Capture the cell that displays the provided text and extract its (x, y) central coordinate. 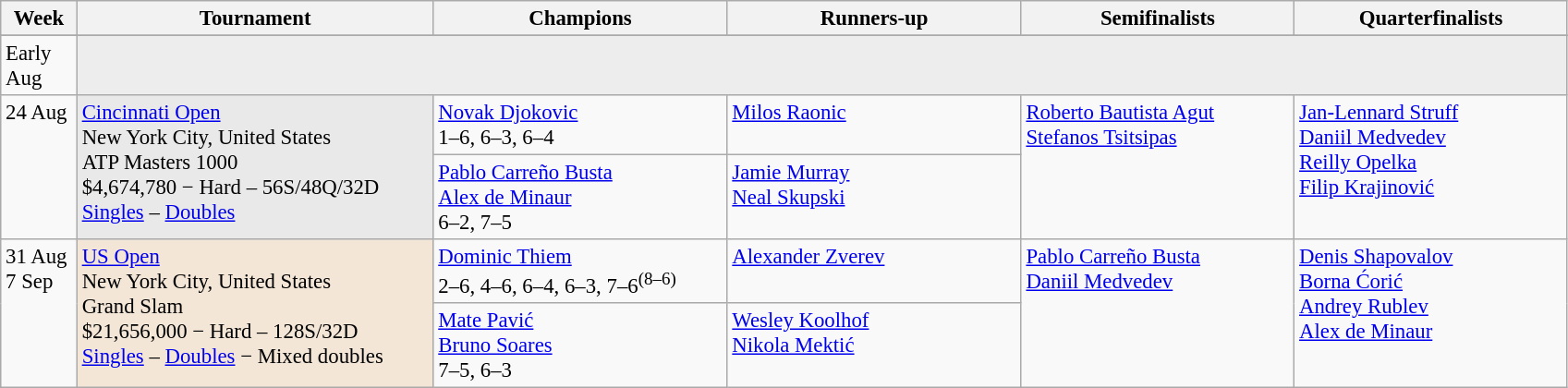
Mate Pavić Bruno Soares7–5, 6–3 (580, 346)
24 Aug (39, 167)
Week (39, 18)
Champions (580, 18)
Jan-Lennard Struff Daniil Medvedev Reilly Opelka Filip Krajinović (1431, 167)
Pablo Carreño Busta Alex de Minaur6–2, 7–5 (580, 198)
Wesley Koolhof Nikola Mektić (874, 346)
Early Aug (39, 67)
Dominic Thiem2–6, 4–6, 6–4, 6–3, 7–6(8–6) (580, 272)
Semifinalists (1158, 18)
Jamie Murray Neal Skupski (874, 198)
Cincinnati Open New York City, United StatesATP Masters 1000$4,674,780 − Hard – 56S/48Q/32DSingles – Doubles (255, 167)
Pablo Carreño Busta Daniil Medvedev (1158, 314)
Denis Shapovalov Borna Ćorić Andrey Rublev Alex de Minaur (1431, 314)
31 Aug7 Sep (39, 314)
Milos Raonic (874, 126)
Alexander Zverev (874, 272)
Novak Djokovic1–6, 6–3, 6–4 (580, 126)
Quarterfinalists (1431, 18)
Runners-up (874, 18)
US Open New York City, United StatesGrand Slam$21,656,000 − Hard – 128S/32DSingles – Doubles − Mixed doubles (255, 314)
Tournament (255, 18)
Roberto Bautista Agut Stefanos Tsitsipas (1158, 167)
